Determine the [X, Y] coordinate at the center of the cell enclosing the given text.  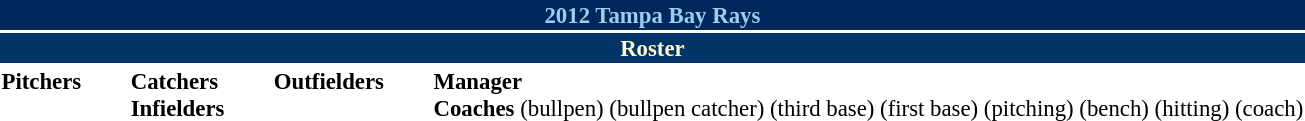
2012 Tampa Bay Rays [652, 15]
Roster [652, 48]
